Find where the given text appears and provide that cell's center as (x, y) coordinate. 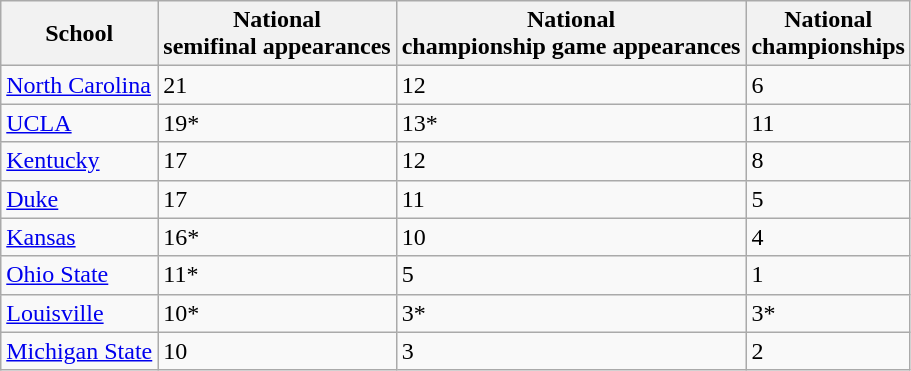
8 (828, 161)
10* (277, 313)
UCLA (80, 123)
Michigan State (80, 351)
Ohio State (80, 275)
3 (571, 351)
Duke (80, 199)
4 (828, 237)
21 (277, 85)
Nationalchampionships (828, 34)
19* (277, 123)
6 (828, 85)
Louisville (80, 313)
1 (828, 275)
Kansas (80, 237)
North Carolina (80, 85)
2 (828, 351)
Kentucky (80, 161)
School (80, 34)
Nationalsemifinal appearances (277, 34)
Nationalchampionship game appearances (571, 34)
11* (277, 275)
13* (571, 123)
16* (277, 237)
